Extract the (x, y) coordinate from the center of the cell holding the provided text.  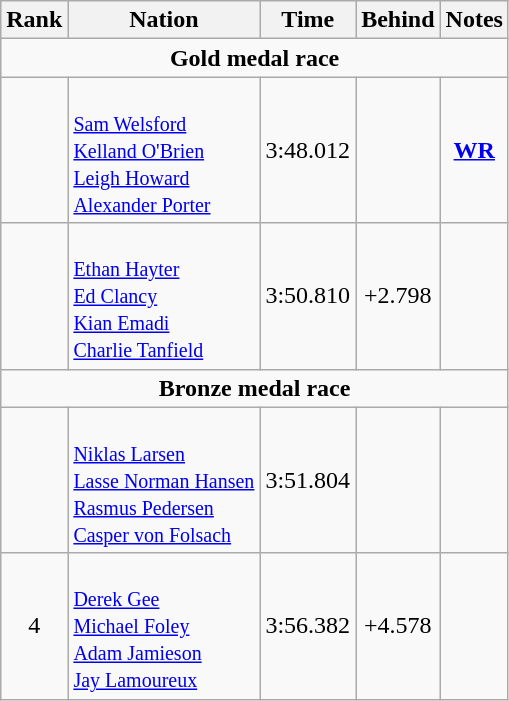
Ethan HayterEd ClancyKian EmadiCharlie Tanfield (164, 296)
3:48.012 (308, 150)
Time (308, 20)
Nation (164, 20)
+2.798 (398, 296)
Bronze medal race (255, 388)
3:51.804 (308, 480)
Niklas LarsenLasse Norman HansenRasmus PedersenCasper von Folsach (164, 480)
Derek GeeMichael FoleyAdam JamiesonJay Lamoureux (164, 626)
Gold medal race (255, 58)
3:56.382 (308, 626)
Notes (474, 20)
Rank (34, 20)
Behind (398, 20)
Sam WelsfordKelland O'BrienLeigh HowardAlexander Porter (164, 150)
4 (34, 626)
+4.578 (398, 626)
WR (474, 150)
3:50.810 (308, 296)
